Find where the given text appears and provide that cell's center as [x, y] coordinate. 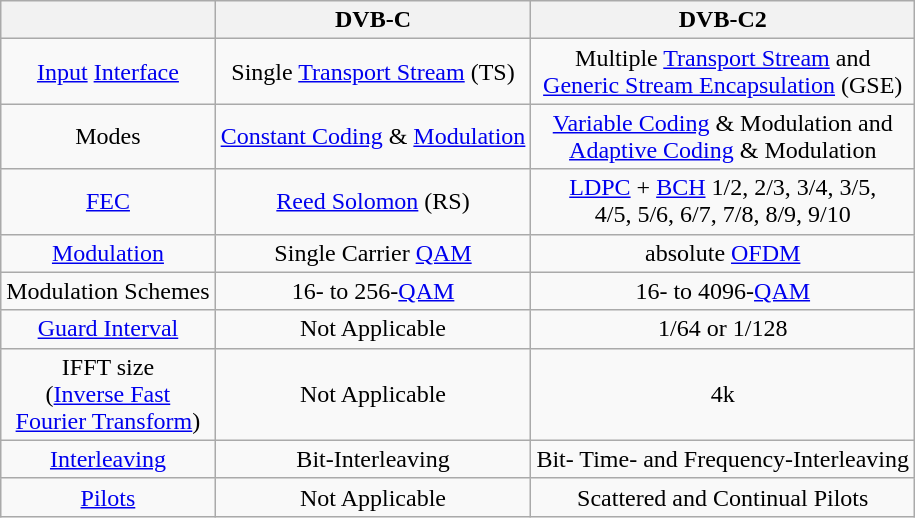
Multiple Transport Stream andGeneric Stream Encapsulation (GSE) [723, 72]
IFFT size(Inverse FastFourier Transform) [108, 394]
Modes [108, 136]
Bit-Interleaving [373, 459]
Constant Coding & Modulation [373, 136]
Scattered and Continual Pilots [723, 497]
Single Transport Stream (TS) [373, 72]
LDPC + BCH 1/2, 2/3, 3/4, 3/5,4/5, 5/6, 6/7, 7/8, 8/9, 9/10 [723, 202]
4k [723, 394]
DVB-C2 [723, 20]
Single Carrier QAM [373, 253]
Guard Interval [108, 329]
absolute OFDM [723, 253]
Variable Coding & Modulation andAdaptive Coding & Modulation [723, 136]
Reed Solomon (RS) [373, 202]
16- to 4096-QAM [723, 291]
Interleaving [108, 459]
Bit- Time- and Frequency-Interleaving [723, 459]
Input Interface [108, 72]
DVB-C [373, 20]
FEC [108, 202]
Modulation Schemes [108, 291]
Pilots [108, 497]
16- to 256-QAM [373, 291]
1/64 or 1/128 [723, 329]
Modulation [108, 253]
